Detect which cell encompasses the target text, then output its (x, y) center coordinate. 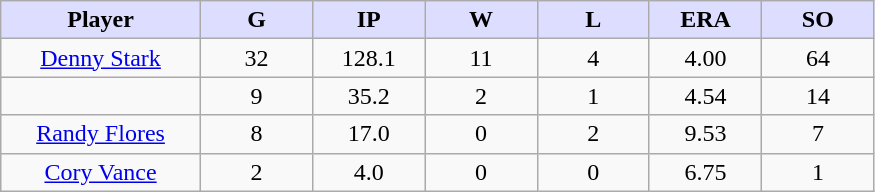
9.53 (705, 134)
17.0 (369, 134)
4.54 (705, 96)
8 (256, 134)
64 (818, 58)
4 (593, 58)
35.2 (369, 96)
4.0 (369, 172)
L (593, 20)
IP (369, 20)
11 (481, 58)
SO (818, 20)
32 (256, 58)
4.00 (705, 58)
G (256, 20)
128.1 (369, 58)
14 (818, 96)
Denny Stark (101, 58)
W (481, 20)
Randy Flores (101, 134)
Cory Vance (101, 172)
ERA (705, 20)
7 (818, 134)
6.75 (705, 172)
9 (256, 96)
Player (101, 20)
